Find where the given text appears and provide that cell's center as [x, y] coordinate. 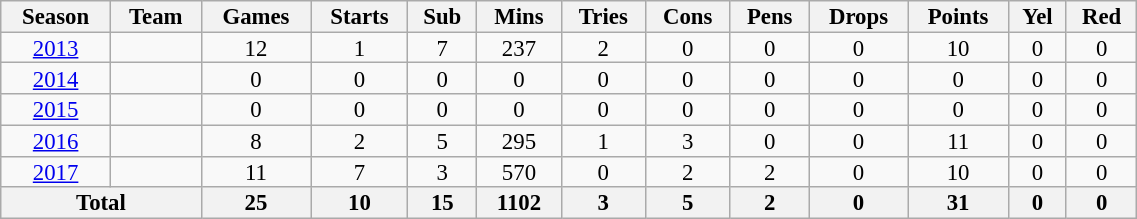
Season [56, 16]
2014 [56, 78]
Red [1101, 16]
Pens [770, 16]
2015 [56, 110]
1102 [520, 204]
Yel [1037, 16]
31 [958, 204]
Drops [858, 16]
Total [101, 204]
2013 [56, 48]
570 [520, 172]
Cons [688, 16]
Team [156, 16]
25 [256, 204]
295 [520, 140]
2017 [56, 172]
Mins [520, 16]
12 [256, 48]
Sub [442, 16]
2016 [56, 140]
Points [958, 16]
15 [442, 204]
Starts [360, 16]
237 [520, 48]
Games [256, 16]
Tries [603, 16]
8 [256, 140]
